Scan for the cell matching the given text and deliver its (X, Y) coordinate at center. 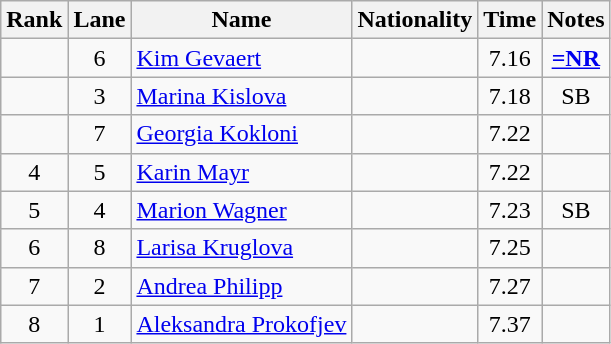
Name (242, 20)
Marina Kislova (242, 96)
2 (100, 286)
Time (510, 20)
Georgia Kokloni (242, 134)
7.25 (510, 248)
7.27 (510, 286)
7.16 (510, 58)
Lane (100, 20)
Andrea Philipp (242, 286)
Notes (576, 20)
Nationality (415, 20)
Aleksandra Prokofjev (242, 324)
Karin Mayr (242, 172)
7.37 (510, 324)
Kim Gevaert (242, 58)
1 (100, 324)
Larisa Kruglova (242, 248)
3 (100, 96)
7.18 (510, 96)
Rank (34, 20)
=NR (576, 58)
Marion Wagner (242, 210)
7.23 (510, 210)
